Search for the cell housing the specified text and yield its [x, y] center coordinate. 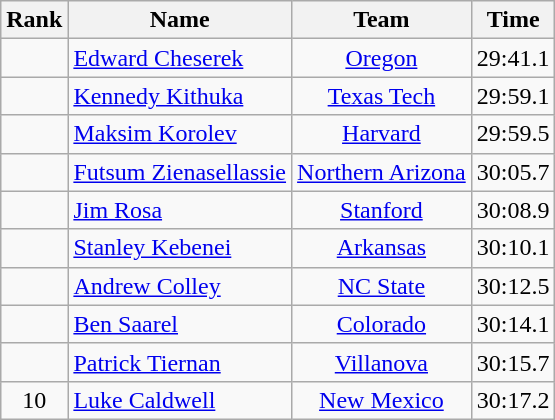
Maksim Korolev [180, 134]
Team [382, 20]
Patrick Tiernan [180, 362]
29:59.5 [513, 134]
30:15.7 [513, 362]
30:17.2 [513, 400]
Stanford [382, 210]
Colorado [382, 324]
30:05.7 [513, 172]
Rank [34, 20]
29:41.1 [513, 58]
Ben Saarel [180, 324]
Oregon [382, 58]
Northern Arizona [382, 172]
Villanova [382, 362]
10 [34, 400]
Name [180, 20]
30:08.9 [513, 210]
Andrew Colley [180, 286]
Jim Rosa [180, 210]
Futsum Zienasellassie [180, 172]
NC State [382, 286]
New Mexico [382, 400]
30:10.1 [513, 248]
Edward Cheserek [180, 58]
Luke Caldwell [180, 400]
30:14.1 [513, 324]
30:12.5 [513, 286]
29:59.1 [513, 96]
Arkansas [382, 248]
Harvard [382, 134]
Time [513, 20]
Texas Tech [382, 96]
Kennedy Kithuka [180, 96]
Stanley Kebenei [180, 248]
